Find where the given text appears and provide that cell's center as (x, y) coordinate. 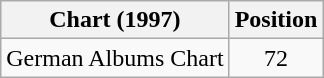
72 (276, 58)
Position (276, 20)
German Albums Chart (115, 58)
Chart (1997) (115, 20)
